Extract the [x, y] coordinate from the center of the cell holding the provided text.  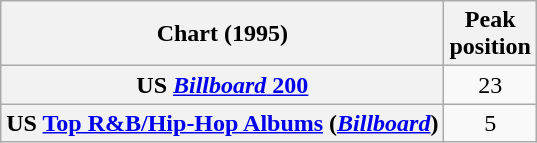
5 [490, 123]
US Top R&B/Hip-Hop Albums (Billboard) [222, 123]
Peakposition [490, 34]
23 [490, 85]
US Billboard 200 [222, 85]
Chart (1995) [222, 34]
